For the text-containing cell, return its midpoint in [x, y] coordinate format. 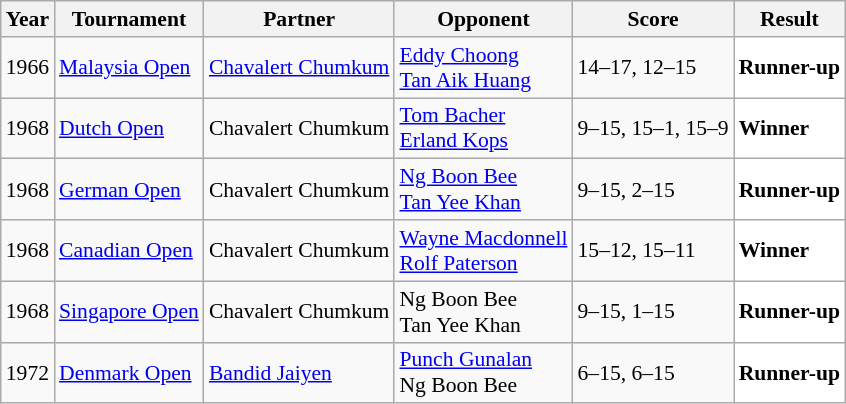
Bandid Jaiyen [300, 372]
9–15, 1–15 [652, 312]
Opponent [483, 19]
9–15, 2–15 [652, 190]
Punch Gunalan Ng Boon Bee [483, 372]
Result [790, 19]
Denmark Open [129, 372]
Tournament [129, 19]
Score [652, 19]
Wayne Macdonnell Rolf Paterson [483, 250]
Canadian Open [129, 250]
Malaysia Open [129, 68]
Tom Bacher Erland Kops [483, 128]
6–15, 6–15 [652, 372]
1972 [28, 372]
German Open [129, 190]
14–17, 12–15 [652, 68]
1966 [28, 68]
Partner [300, 19]
Dutch Open [129, 128]
9–15, 15–1, 15–9 [652, 128]
15–12, 15–11 [652, 250]
Year [28, 19]
Singapore Open [129, 312]
Eddy Choong Tan Aik Huang [483, 68]
